Extract the [x, y] coordinate from the center of the cell holding the provided text.  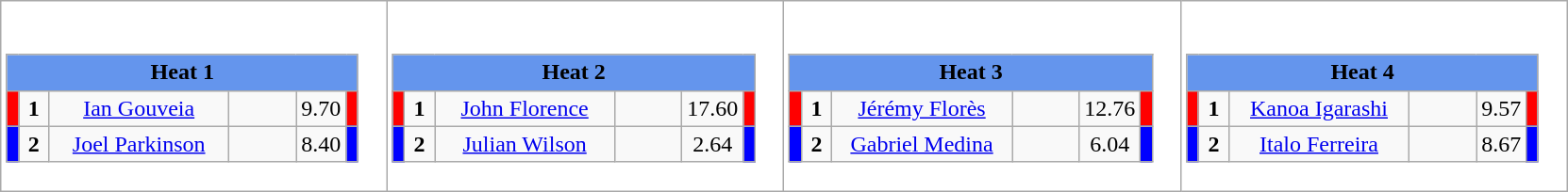
Heat 4 [1362, 72]
Heat 2 1 John Florence 17.60 2 Julian Wilson 2.64 [585, 96]
Jérémy Florès [923, 108]
Julian Wilson [525, 144]
Heat 3 [971, 72]
Heat 3 1 Jérémy Florès 12.76 2 Gabriel Medina 6.04 [983, 96]
Heat 4 1 Kanoa Igarashi 9.57 2 Italo Ferreira 8.67 [1374, 96]
Heat 1 1 Ian Gouveia 9.70 2 Joel Parkinson 8.40 [194, 96]
8.40 [321, 144]
Joel Parkinson [140, 144]
Gabriel Medina [923, 144]
Heat 2 [574, 72]
Heat 1 [182, 72]
9.70 [321, 108]
17.60 [713, 108]
8.67 [1502, 144]
Italo Ferreira [1319, 144]
Ian Gouveia [140, 108]
6.04 [1109, 144]
9.57 [1502, 108]
2.64 [713, 144]
John Florence [525, 108]
12.76 [1109, 108]
Kanoa Igarashi [1319, 108]
